Locate the cell with the specified text and output its [X, Y] center coordinate. 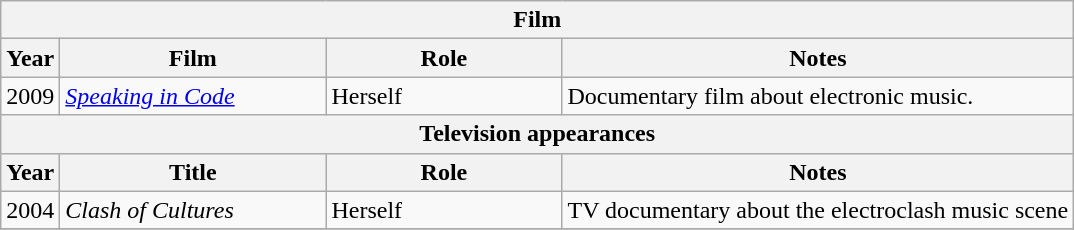
2009 [30, 96]
Clash of Cultures [193, 210]
Speaking in Code [193, 96]
Television appearances [538, 134]
TV documentary about the electroclash music scene [818, 210]
2004 [30, 210]
Title [193, 172]
Documentary film about electronic music. [818, 96]
